Provide the (X, Y) coordinate of the cell's center where the given text is located.  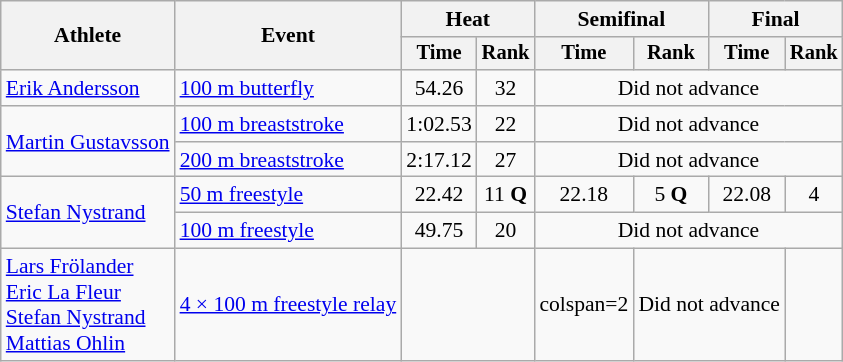
Athlete (88, 36)
27 (506, 160)
22.18 (584, 195)
50 m freestyle (288, 195)
11 Q (506, 195)
Heat (468, 19)
Martin Gustavsson (88, 142)
colspan=2 (584, 305)
100 m breaststroke (288, 124)
100 m freestyle (288, 231)
32 (506, 88)
200 m breaststroke (288, 160)
20 (506, 231)
Stefan Nystrand (88, 212)
Erik Andersson (88, 88)
Lars FrölanderEric La FleurStefan NystrandMattias Ohlin (88, 305)
4 × 100 m freestyle relay (288, 305)
Final (775, 19)
4 (814, 195)
54.26 (438, 88)
2:17.12 (438, 160)
Semifinal (621, 19)
1:02.53 (438, 124)
22.42 (438, 195)
49.75 (438, 231)
22.08 (746, 195)
5 Q (670, 195)
22 (506, 124)
Event (288, 36)
100 m butterfly (288, 88)
